Search for the cell housing the specified text and yield its [X, Y] center coordinate. 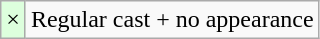
Regular cast + no appearance [172, 20]
× [14, 20]
